Find where the given text appears and provide that cell's center as [X, Y] coordinate. 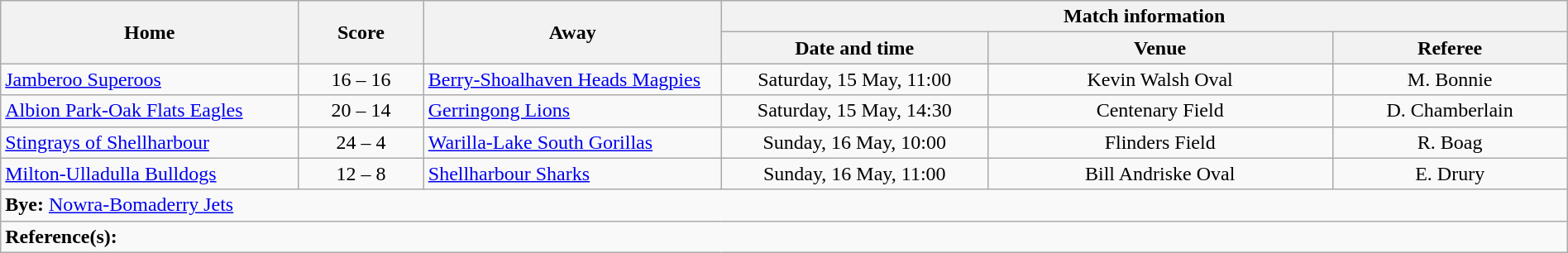
Milton-Ulladulla Bulldogs [150, 174]
Jamberoo Superoos [150, 79]
Stingrays of Shellharbour [150, 142]
Saturday, 15 May, 11:00 [854, 79]
Away [572, 32]
Score [361, 32]
D. Chamberlain [1450, 111]
Venue [1159, 48]
20 – 14 [361, 111]
Kevin Walsh Oval [1159, 79]
Shellharbour Sharks [572, 174]
16 – 16 [361, 79]
Warilla-Lake South Gorillas [572, 142]
E. Drury [1450, 174]
Date and time [854, 48]
12 – 8 [361, 174]
Flinders Field [1159, 142]
Sunday, 16 May, 11:00 [854, 174]
24 – 4 [361, 142]
Referee [1450, 48]
Gerringong Lions [572, 111]
Bill Andriske Oval [1159, 174]
Bye: Nowra-Bomaderry Jets [784, 205]
Sunday, 16 May, 10:00 [854, 142]
M. Bonnie [1450, 79]
Match information [1145, 17]
Home [150, 32]
Berry-Shoalhaven Heads Magpies [572, 79]
Albion Park-Oak Flats Eagles [150, 111]
R. Boag [1450, 142]
Reference(s): [784, 236]
Centenary Field [1159, 111]
Saturday, 15 May, 14:30 [854, 111]
